Find where the given text appears and provide that cell's center as [X, Y] coordinate. 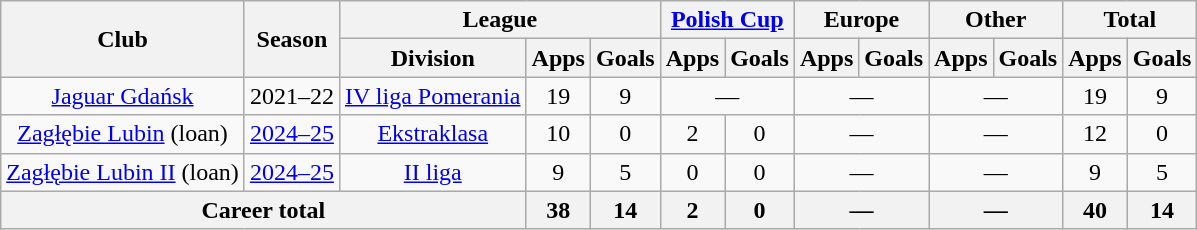
Zagłębie Lubin II (loan) [123, 172]
IV liga Pomerania [432, 96]
Division [432, 58]
38 [558, 210]
Zagłębie Lubin (loan) [123, 134]
Career total [264, 210]
II liga [432, 172]
40 [1095, 210]
Season [292, 39]
Club [123, 39]
2021–22 [292, 96]
Other [996, 20]
10 [558, 134]
Jaguar Gdańsk [123, 96]
Ekstraklasa [432, 134]
League [500, 20]
Europe [861, 20]
Total [1130, 20]
Polish Cup [727, 20]
12 [1095, 134]
